Identify which cell holds the provided text, then report its (x, y) central coordinate. 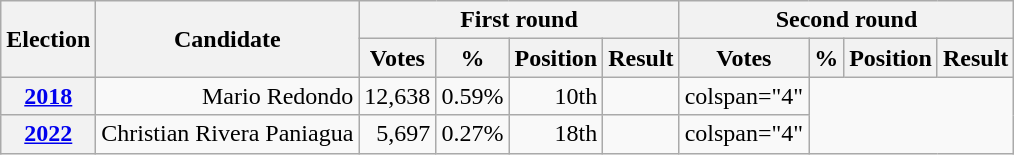
Mario Redondo (228, 96)
2022 (48, 134)
Second round (846, 20)
12,638 (398, 96)
0.59% (472, 96)
Candidate (228, 39)
10th (556, 96)
2018 (48, 96)
0.27% (472, 134)
Election (48, 39)
5,697 (398, 134)
18th (556, 134)
Christian Rivera Paniagua (228, 134)
First round (519, 20)
